For the text-containing cell, return its midpoint in [X, Y] coordinate format. 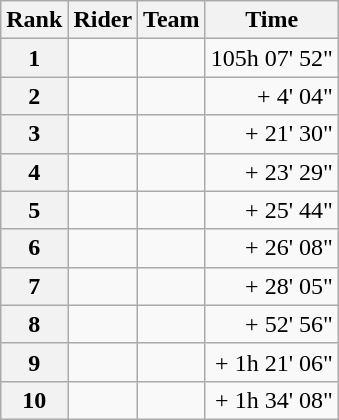
+ 52' 56" [272, 324]
1 [34, 58]
+ 21' 30" [272, 134]
6 [34, 248]
3 [34, 134]
10 [34, 400]
+ 25' 44" [272, 210]
Time [272, 20]
Rank [34, 20]
+ 26' 08" [272, 248]
+ 1h 34' 08" [272, 400]
8 [34, 324]
Team [172, 20]
5 [34, 210]
+ 4' 04" [272, 96]
+ 1h 21' 06" [272, 362]
9 [34, 362]
105h 07' 52" [272, 58]
Rider [103, 20]
4 [34, 172]
7 [34, 286]
+ 28' 05" [272, 286]
2 [34, 96]
+ 23' 29" [272, 172]
